Scan for the cell matching the given text and deliver its (X, Y) coordinate at center. 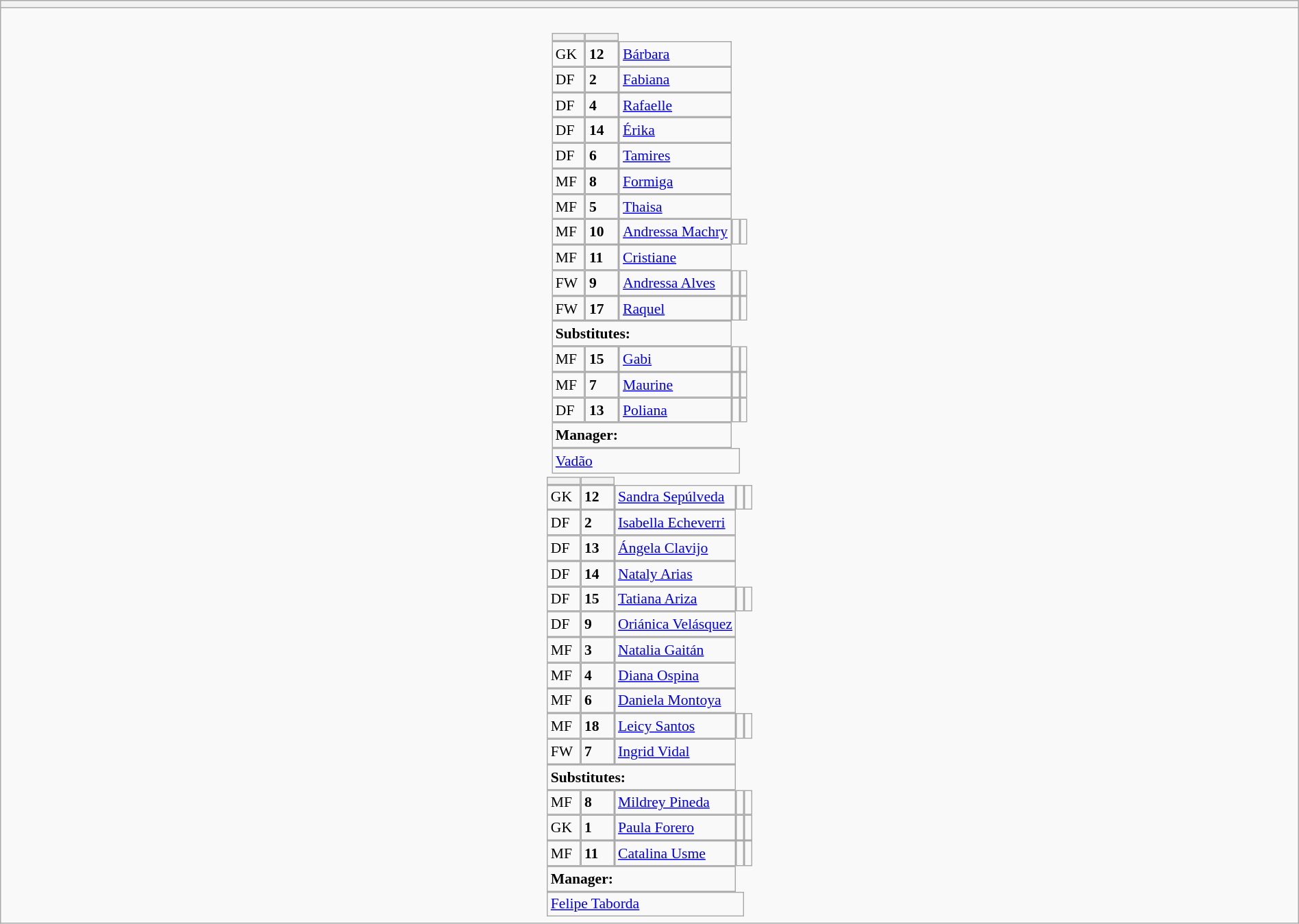
Ingrid Vidal (675, 752)
Nataly Arias (675, 574)
Cristiane (675, 258)
Formiga (675, 181)
Maurine (675, 385)
Bárbara (675, 53)
Natalia Gaitán (675, 649)
5 (602, 207)
Catalina Usme (675, 853)
Fabiana (675, 79)
Andressa Machry (675, 232)
Ángela Clavijo (675, 548)
18 (597, 726)
Isabella Echeverri (675, 522)
Vadão (645, 460)
Felipe Taborda (645, 904)
Tamires (675, 156)
Poliana (675, 410)
Andressa Alves (675, 282)
1 (597, 827)
Paula Forero (675, 827)
Daniela Montoya (675, 700)
Thaisa (675, 207)
17 (602, 308)
Oriánica Velásquez (675, 625)
Leicy Santos (675, 726)
Tatiana Ariza (675, 599)
Sandra Sepúlveda (675, 497)
Rafaelle (675, 105)
Érika (675, 130)
10 (602, 232)
Diana Ospina (675, 675)
Raquel (675, 308)
Mildrey Pineda (675, 803)
3 (597, 649)
Gabi (675, 359)
